Return [x, y] of the center of cell containing provided text 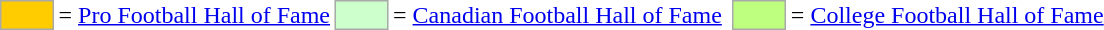
= Canadian Football Hall of Fame [558, 15]
= Pro Football Hall of Fame [194, 15]
